Scan for the cell matching the given text and deliver its (x, y) coordinate at center. 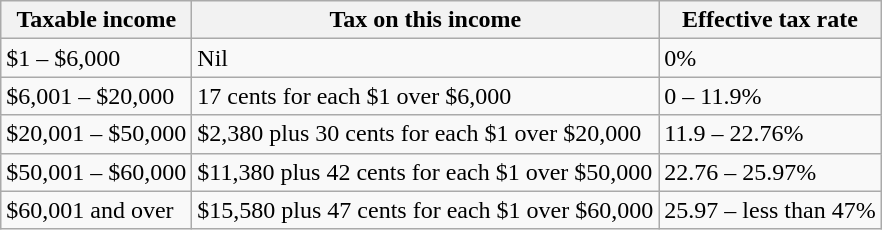
$11,380 plus 42 cents for each $1 over $50,000 (426, 172)
0 – 11.9% (770, 96)
25.97 – less than 47% (770, 210)
$20,001 – $50,000 (96, 134)
0% (770, 58)
Nil (426, 58)
Effective tax rate (770, 20)
$6,001 – $20,000 (96, 96)
17 cents for each $1 over $6,000 (426, 96)
$15,580 plus 47 cents for each $1 over $60,000 (426, 210)
$50,001 – $60,000 (96, 172)
$1 – $6,000 (96, 58)
22.76 – 25.97% (770, 172)
$60,001 and over (96, 210)
11.9 – 22.76% (770, 134)
$2,380 plus 30 cents for each $1 over $20,000 (426, 134)
Tax on this income (426, 20)
Taxable income (96, 20)
